Identify which cell holds the provided text, then report its (x, y) central coordinate. 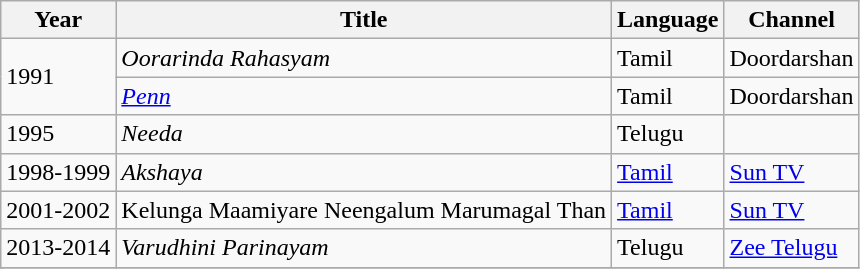
Oorarinda Rahasyam (364, 58)
Zee Telugu (792, 248)
Akshaya (364, 172)
2001-2002 (58, 210)
Kelunga Maamiyare Neengalum Marumagal Than (364, 210)
Penn (364, 96)
1998-1999 (58, 172)
Varudhini Parinayam (364, 248)
1991 (58, 77)
1995 (58, 134)
2013-2014 (58, 248)
Channel (792, 20)
Language (668, 20)
Needa (364, 134)
Title (364, 20)
Year (58, 20)
